Return [X, Y] of the center of cell containing provided text 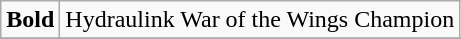
Hydraulink War of the Wings Champion [260, 20]
Bold [30, 20]
